For the text-containing cell, return its midpoint in (X, Y) coordinate format. 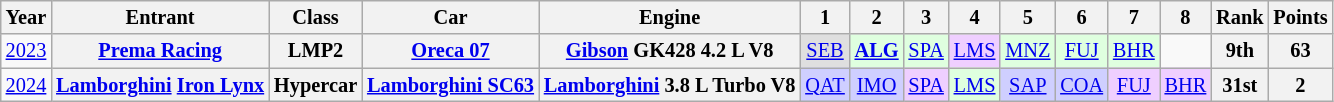
Gibson GK428 4.2 L V8 (670, 51)
Entrant (160, 17)
Hypercar (316, 85)
9th (1240, 51)
63 (1300, 51)
Lamborghini SC63 (450, 85)
SAP (1028, 85)
ALG (877, 51)
LMP2 (316, 51)
2023 (26, 51)
SEB (824, 51)
IMO (877, 85)
Class (316, 17)
Oreca 07 (450, 51)
Car (450, 17)
Lamborghini 3.8 L Turbo V8 (670, 85)
Engine (670, 17)
Lamborghini Iron Lynx (160, 85)
Year (26, 17)
QAT (824, 85)
6 (1082, 17)
31st (1240, 85)
7 (1134, 17)
Points (1300, 17)
8 (1186, 17)
5 (1028, 17)
Prema Racing (160, 51)
2024 (26, 85)
1 (824, 17)
3 (926, 17)
COA (1082, 85)
4 (975, 17)
MNZ (1028, 51)
Rank (1240, 17)
